Provide the (x, y) coordinate of the cell's center where the given text is located.  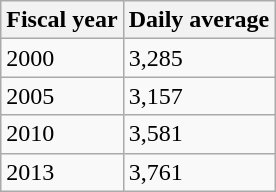
2010 (62, 134)
2013 (62, 172)
3,157 (199, 96)
2000 (62, 58)
3,285 (199, 58)
2005 (62, 96)
Daily average (199, 20)
Fiscal year (62, 20)
3,761 (199, 172)
3,581 (199, 134)
